Scan for the cell matching the given text and deliver its [x, y] coordinate at center. 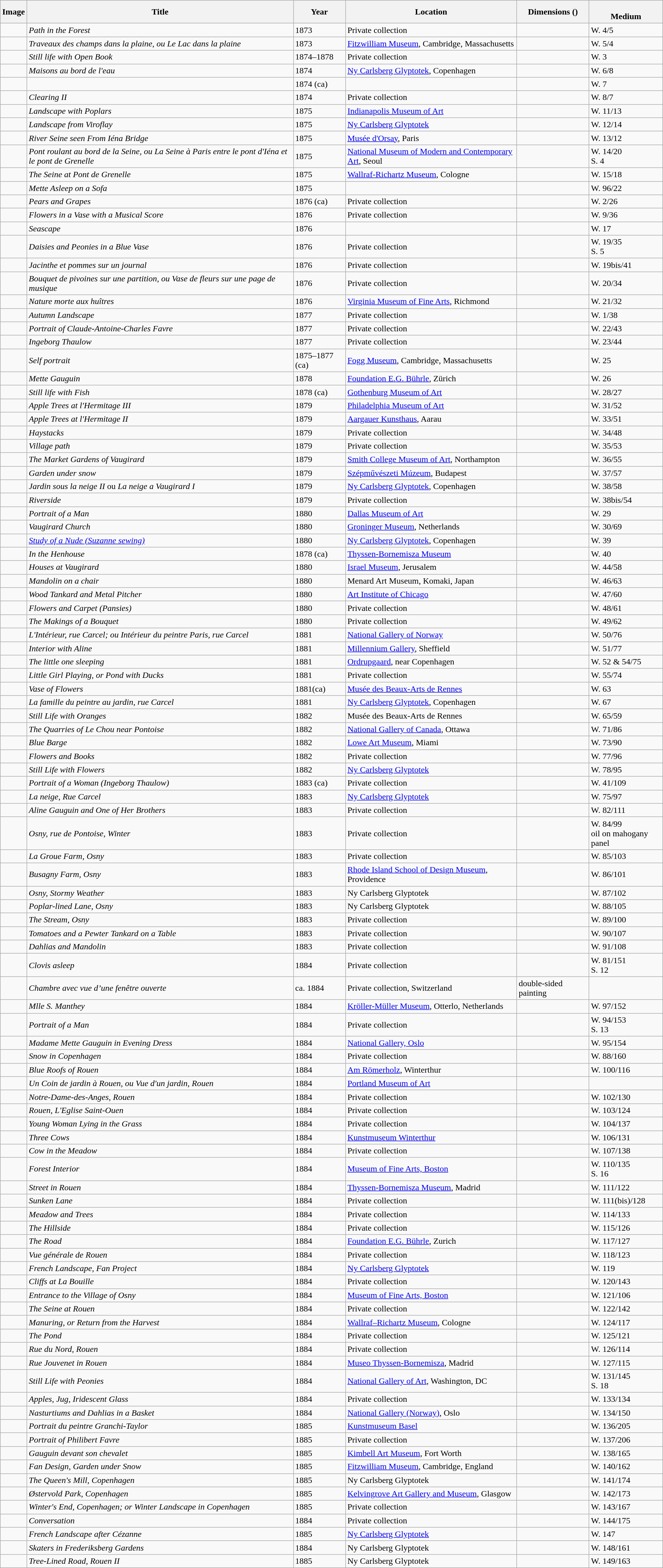
Little Girl Playing, or Pond with Ducks [160, 675]
Houses at Vaugirard [160, 567]
Wallraf-Richartz Museum, Cologne [431, 174]
Szépművészeti Múzeum, Budapest [431, 473]
W. 110/135 S. 16 [626, 1169]
Village path [160, 446]
W. 87/102 [626, 893]
Title [160, 12]
W. 124/117 [626, 1322]
Landscape from Viroflay [160, 124]
W. 133/134 [626, 1399]
Am Römerholz, Winterthur [431, 1070]
W. 15/18 [626, 174]
Notre-Dame-des-Anges, Rouen [160, 1097]
Rhode Island School of Design Museum, Providence [431, 875]
Apples, Jug, Iridescent Glass [160, 1399]
W. 149/163 [626, 1561]
W. 117/127 [626, 1241]
Jacinthe et pommes sur un journal [160, 265]
Entrance to the Village of Osny [160, 1295]
W. 111/122 [626, 1187]
W. 14/20 S. 4 [626, 156]
Skaters in Frederiksberg Gardens [160, 1547]
1883 (ca) [319, 783]
1881(ca) [319, 689]
National Gallery of Canada, Ottawa [431, 729]
Foundation E.G. Bührle, Zurich [431, 1241]
Foundation E.G. Bührle, Zürich [431, 378]
W. 46/63 [626, 581]
Nature morte aux huîtres [160, 302]
The Queen's Mill, Copenhagen [160, 1480]
Winter's End, Copenhagen; or Winter Landscape in Copenhagen [160, 1507]
Kimbell Art Museum, Fort Worth [431, 1453]
The Makings of a Bouquet [160, 621]
Riverside [160, 500]
Traveaux des champs dans la plaine, ou Le Lac dans la plaine [160, 44]
Dimensions () [553, 12]
W. 21/32 [626, 302]
W. 84/99 oil on mahogany panel [626, 833]
Landscape with Poplars [160, 111]
Fitzwilliam Museum, Cambridge, Massachusetts [431, 44]
W. 136/205 [626, 1426]
Seascape [160, 229]
Fogg Museum, Cambridge, Massachusetts [431, 360]
Apple Trees at l'Hermitage II [160, 419]
Ingeborg Thaulow [160, 342]
W. 2/26 [626, 202]
Forest Interior [160, 1169]
W. 12/14 [626, 124]
Manuring, or Return from the Harvest [160, 1322]
Private collection, Switzerland [431, 988]
Ordrupgaard, near Copenhagen [431, 662]
Busagny Farm, Osny [160, 875]
Interior with Aline [160, 648]
Pears and Grapes [160, 202]
Thyssen-Bornemisza Museum [431, 554]
Cow in the Meadow [160, 1151]
Madame Mette Gauguin in Evening Dress [160, 1043]
Mandolin on a chair [160, 581]
Chambre avec vue d’une fenêtre ouverte [160, 988]
Aargauer Kunsthaus, Aarau [431, 419]
French Landscape, Fan Project [160, 1268]
Path in the Forest [160, 30]
W. 3 [626, 57]
W. 41/109 [626, 783]
Flowers and Carpet (Pansies) [160, 608]
W. 104/137 [626, 1124]
W. 77/96 [626, 756]
Dahlias and Mandolin [160, 947]
The Hillside [160, 1228]
National Gallery of Art, Washington, DC [431, 1381]
W. 120/143 [626, 1282]
Østervold Park, Copenhagen [160, 1494]
Study of a Nude (Suzanne sewing) [160, 540]
W. 96/22 [626, 188]
W. 13/12 [626, 138]
Kunstmuseum Winterthur [431, 1137]
1876 (ca) [319, 202]
W. 121/106 [626, 1295]
W. 17 [626, 229]
W. 89/100 [626, 920]
W. 30/69 [626, 527]
Nasturtiums and Dahlias in a Basket [160, 1413]
Image [13, 12]
Maisons au bord de l'eau [160, 71]
River Seine seen From Iéna Bridge [160, 138]
W. 5/4 [626, 44]
W. 44/58 [626, 567]
W. 39 [626, 540]
Thyssen-Bornemisza Museum, Madrid [431, 1187]
Portland Museum of Art [431, 1083]
Dallas Museum of Art [431, 513]
W. 67 [626, 702]
W. 31/52 [626, 405]
Osny, rue de Pontoise, Winter [160, 833]
Kelvingrove Art Gallery and Museum, Glasgow [431, 1494]
La neige, Rue Carcel [160, 797]
Mlle S. Manthey [160, 1006]
Portrait of a Woman (Ingeborg Thaulow) [160, 783]
W. 65/59 [626, 716]
W. 51/77 [626, 648]
W. 118/123 [626, 1255]
W. 47/60 [626, 594]
1875–1877 (ca) [319, 360]
Conversation [160, 1521]
W. 100/116 [626, 1070]
Millennium Gallery, Sheffield [431, 648]
Still life with Fish [160, 392]
Vase of Flowers [160, 689]
Tree-Lined Road, Rouen II [160, 1561]
Pont roulant au bord de la Seine, ou La Seine à Paris entre le pont d'Iéna et le pont de Grenelle [160, 156]
Lowe Art Museum, Miami [431, 743]
Fan Design, Garden under Snow [160, 1467]
The Quarries of Le Chou near Pontoise [160, 729]
W. 148/161 [626, 1547]
W. 134/150 [626, 1413]
Rue du Nord, Rouen [160, 1349]
Menard Art Museum, Komaki, Japan [431, 581]
Flowers in a Vase with a Musical Score [160, 215]
National Museum of Modern and Contemporary Art, Seoul [431, 156]
W. 106/131 [626, 1137]
Vaugirard Church [160, 527]
W. 137/206 [626, 1440]
W. 9/36 [626, 215]
W. 140/162 [626, 1467]
Gauguin devant son chevalet [160, 1453]
Tomatoes and a Pewter Tankard on a Table [160, 933]
Blue Barge [160, 743]
W. 143/167 [626, 1507]
Art Institute of Chicago [431, 594]
Still Life with Flowers [160, 770]
W. 40 [626, 554]
Jardin sous la neige II ou La neige a Vaugirard I [160, 487]
Gothenburg Museum of Art [431, 392]
W. 23/44 [626, 342]
The Market Gardens of Vaugirard [160, 460]
The Seine at Pont de Grenelle [160, 174]
The Pond [160, 1336]
W. 78/95 [626, 770]
W. 20/34 [626, 283]
Rue Jouvenet in Rouen [160, 1362]
Young Woman Lying in the Grass [160, 1124]
W. 138/165 [626, 1453]
W. 95/154 [626, 1043]
Osny, Stormy Weather [160, 893]
Smith College Museum of Art, Northampton [431, 460]
W. 86/101 [626, 875]
National Gallery, Oslo [431, 1043]
Clearing II [160, 97]
Fitzwilliam Museum, Cambridge, England [431, 1467]
National Gallery of Norway [431, 635]
W. 6/8 [626, 71]
W. 55/74 [626, 675]
W. 29 [626, 513]
W. 33/51 [626, 419]
The little one sleeping [160, 662]
Medium [626, 12]
W. 88/105 [626, 906]
Wallraf–Richartz Museum, Cologne [431, 1322]
W. 8/7 [626, 97]
W. 1/38 [626, 315]
W. 48/61 [626, 608]
Aline Gauguin and One of Her Brothers [160, 810]
Mette Asleep on a Sofa [160, 188]
Groninger Museum, Netherlands [431, 527]
Wood Tankard and Metal Pitcher [160, 594]
W. 122/142 [626, 1309]
Street in Rouen [160, 1187]
Cliffs at La Bouille [160, 1282]
W. 37/57 [626, 473]
Portrait du peintre Granchi-Taylor [160, 1426]
W. 127/115 [626, 1362]
W. 19bis/41 [626, 265]
W. 142/173 [626, 1494]
Autumn Landscape [160, 315]
Self portrait [160, 360]
W. 34/48 [626, 433]
W. 103/124 [626, 1110]
Vue générale de Rouen [160, 1255]
W. 114/133 [626, 1214]
Still life with Open Book [160, 57]
W. 75/97 [626, 797]
double-sided painting [553, 988]
Musée d'Orsay, Paris [431, 138]
W. 52 & 54/75 [626, 662]
Meadow and Trees [160, 1214]
Kunstmuseum Basel [431, 1426]
Bouquet de pivoines sur une partition, ou Vase de fleurs sur une page de musique [160, 283]
Still Life with Peonies [160, 1381]
W. 115/126 [626, 1228]
W. 147 [626, 1534]
W. 11/13 [626, 111]
Poplar-lined Lane, Osny [160, 906]
W. 49/62 [626, 621]
W. 28/27 [626, 392]
Philadelphia Museum of Art [431, 405]
Portrait of Philibert Favre [160, 1440]
Rouen, L'Eglise Saint-Ouen [160, 1110]
Clovis asleep [160, 965]
W. 25 [626, 360]
Apple Trees at l'Hermitage III [160, 405]
The Seine at Rouen [160, 1309]
Un Coin de jardin à Rouen, ou Vue d'un jardin, Rouen [160, 1083]
W. 35/53 [626, 446]
Location [431, 12]
Indianapolis Museum of Art [431, 111]
W. 126/114 [626, 1349]
W. 102/130 [626, 1097]
W. 81/151 S. 12 [626, 965]
W. 131/145 S. 18 [626, 1381]
L'Intérieur, rue Carcel; ou Intérieur du peintre Paris, rue Carcel [160, 635]
The Road [160, 1241]
W. 22/43 [626, 328]
1874–1878 [319, 57]
Mette Gauguin [160, 378]
W. 97/152 [626, 1006]
W. 144/175 [626, 1521]
W. 119 [626, 1268]
W. 107/138 [626, 1151]
W. 26 [626, 378]
Haystacks [160, 433]
W. 4/5 [626, 30]
Sunken Lane [160, 1201]
Portrait of Claude-Antoine-Charles Favre [160, 328]
1874 (ca) [319, 84]
W. 85/103 [626, 856]
Virginia Museum of Fine Arts, Richmond [431, 302]
W. 88/160 [626, 1056]
W. 38bis/54 [626, 500]
W. 94/153 S. 13 [626, 1025]
W. 71/86 [626, 729]
W. 141/174 [626, 1480]
Three Cows [160, 1137]
W. 7 [626, 84]
La Groue Farm, Osny [160, 856]
W. 19/35 S. 5 [626, 247]
Snow in Copenhagen [160, 1056]
Museo Thyssen-Bornemisza, Madrid [431, 1362]
W. 111(bis)/128 [626, 1201]
Flowers and Books [160, 756]
Still Life with Oranges [160, 716]
La famille du peintre au jardin, rue Carcel [160, 702]
The Stream, Osny [160, 920]
French Landscape after Cézanne [160, 1534]
1878 [319, 378]
Year [319, 12]
W. 36/55 [626, 460]
W. 38/58 [626, 487]
W. 63 [626, 689]
Daisies and Peonies in a Blue Vase [160, 247]
W. 50/76 [626, 635]
In the Henhouse [160, 554]
Israel Museum, Jerusalem [431, 567]
Garden under snow [160, 473]
W. 91/108 [626, 947]
Kröller-Müller Museum, Otterlo, Netherlands [431, 1006]
National Gallery (Norway), Oslo [431, 1413]
W. 90/107 [626, 933]
Blue Roofs of Rouen [160, 1070]
ca. 1884 [319, 988]
W. 82/111 [626, 810]
W. 73/90 [626, 743]
W. 125/121 [626, 1336]
